Identify which cell holds the provided text, then report its (x, y) central coordinate. 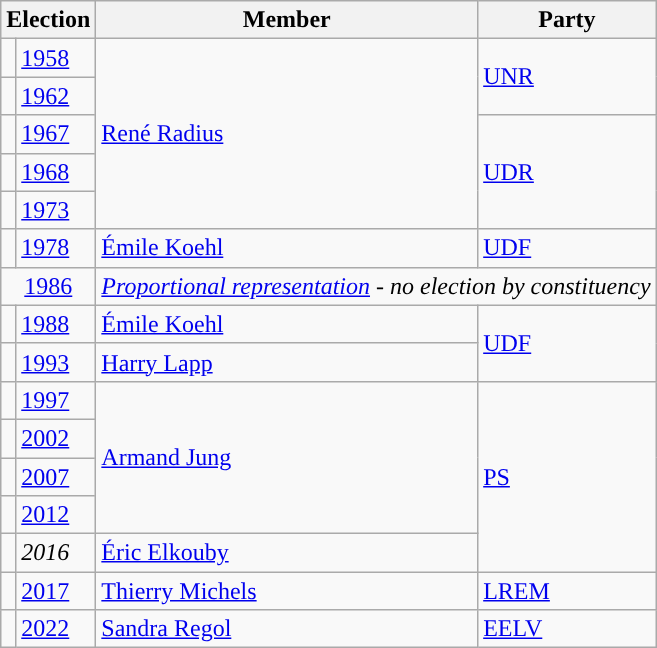
1986 (48, 286)
1967 (56, 134)
2016 (56, 553)
Éric Elkouby (287, 553)
1968 (56, 172)
2002 (56, 438)
1973 (56, 210)
1993 (56, 362)
René Radius (287, 134)
Party (567, 20)
2007 (56, 477)
2012 (56, 515)
Armand Jung (287, 457)
2017 (56, 591)
1988 (56, 324)
LREM (567, 591)
Harry Lapp (287, 362)
2022 (56, 629)
1978 (56, 248)
EELV (567, 629)
1962 (56, 96)
1997 (56, 400)
UDR (567, 172)
1958 (56, 58)
UNR (567, 77)
Election (48, 20)
PS (567, 476)
Sandra Regol (287, 629)
Thierry Michels (287, 591)
Member (287, 20)
Proportional representation - no election by constituency (376, 286)
